Pinpoint the cell where the given text exists, returning its [x, y] midpoint coordinate. 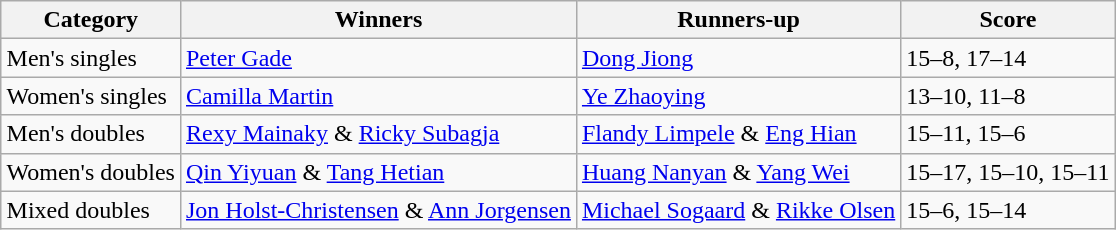
13–10, 11–8 [1008, 96]
Flandy Limpele & Eng Hian [738, 134]
Runners-up [738, 20]
Huang Nanyan & Yang Wei [738, 172]
Winners [378, 20]
Women's doubles [90, 172]
15–6, 15–14 [1008, 210]
Ye Zhaoying [738, 96]
15–11, 15–6 [1008, 134]
Rexy Mainaky & Ricky Subagja [378, 134]
Category [90, 20]
Peter Gade [378, 58]
15–8, 17–14 [1008, 58]
Michael Sogaard & Rikke Olsen [738, 210]
15–17, 15–10, 15–11 [1008, 172]
Jon Holst-Christensen & Ann Jorgensen [378, 210]
Women's singles [90, 96]
Dong Jiong [738, 58]
Men's singles [90, 58]
Score [1008, 20]
Mixed doubles [90, 210]
Qin Yiyuan & Tang Hetian [378, 172]
Men's doubles [90, 134]
Camilla Martin [378, 96]
